Output the [X, Y] coordinate of the center of the cell containing the given text.  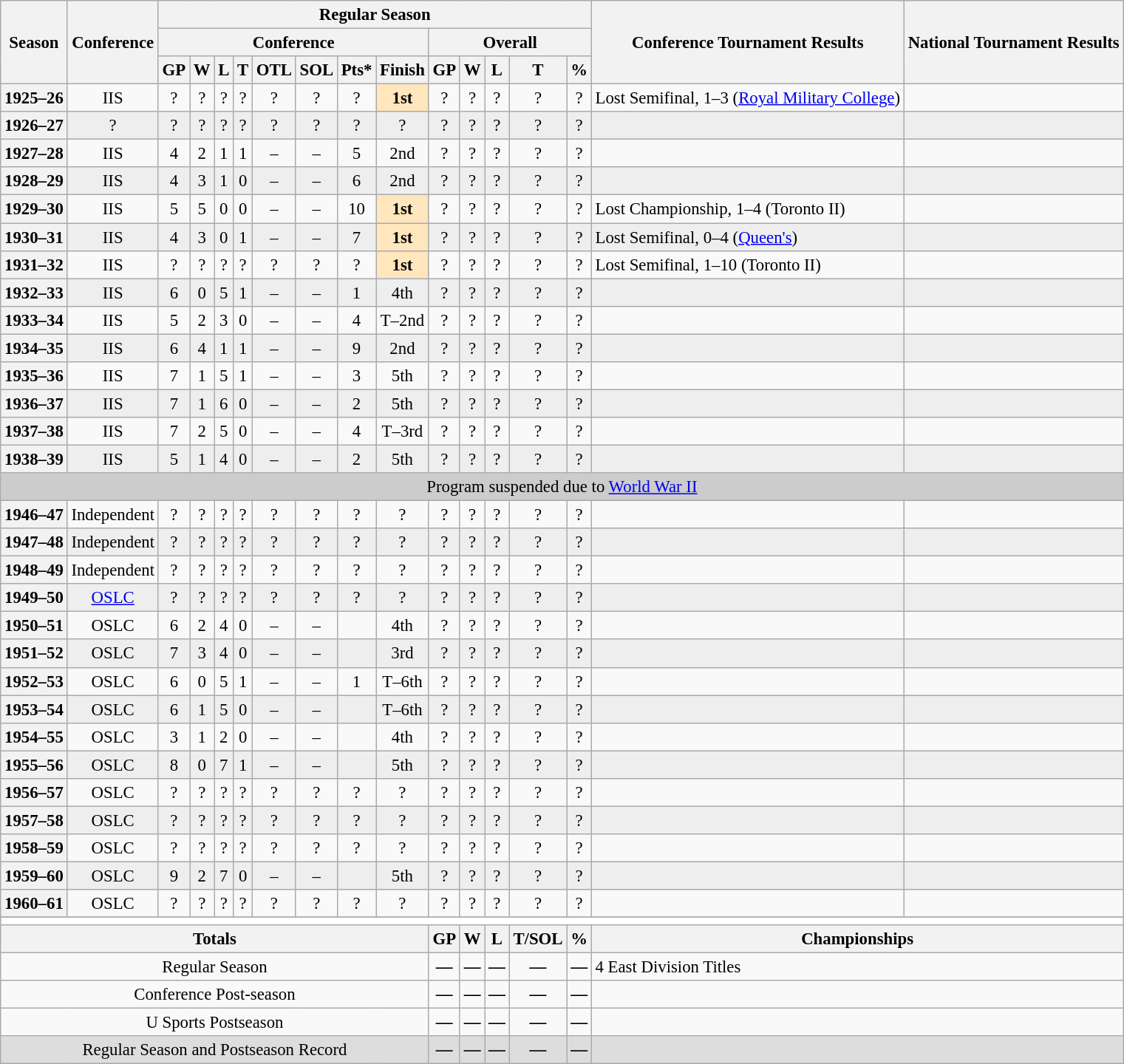
Championships [857, 939]
1954–55 [34, 737]
1952–53 [34, 681]
1956–57 [34, 793]
4 East Division Titles [857, 967]
T–3rd [402, 432]
Lost Semifinal, 1–3 (Royal Military College) [748, 98]
1955–56 [34, 765]
Pts* [356, 70]
Totals [214, 939]
U Sports Postseason [214, 1023]
Overall [510, 43]
1948–49 [34, 570]
1934–35 [34, 348]
1926–27 [34, 126]
1925–26 [34, 98]
Program suspended due to World War II [562, 487]
1928–29 [34, 181]
10 [356, 209]
1936–37 [34, 403]
1950–51 [34, 626]
T–2nd [402, 320]
1938–39 [34, 459]
SOL [316, 70]
Conference Post-season [214, 995]
1937–38 [34, 432]
1958–59 [34, 848]
1957–58 [34, 820]
Conference Tournament Results [748, 43]
1947–48 [34, 542]
Finish [402, 70]
OTL [273, 70]
1929–30 [34, 209]
1930–31 [34, 237]
1927–28 [34, 154]
1946–47 [34, 515]
3rd [402, 654]
Lost Semifinal, 0–4 (Queen's) [748, 237]
Lost Semifinal, 1–10 (Toronto II) [748, 265]
T/SOL [538, 939]
Season [34, 43]
1935–36 [34, 376]
National Tournament Results [1014, 43]
1959–60 [34, 876]
1932–33 [34, 293]
1951–52 [34, 654]
1931–32 [34, 265]
1949–50 [34, 598]
Lost Championship, 1–4 (Toronto II) [748, 209]
8 [174, 765]
1953–54 [34, 709]
1960–61 [34, 904]
Regular Season and Postseason Record [214, 1050]
1933–34 [34, 320]
